Find where the given text appears and provide that cell's center as [x, y] coordinate. 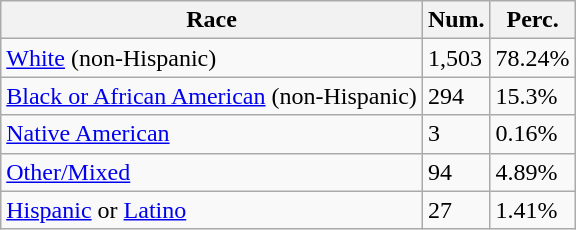
78.24% [532, 58]
1,503 [456, 58]
Perc. [532, 20]
94 [456, 172]
27 [456, 210]
Num. [456, 20]
Hispanic or Latino [212, 210]
1.41% [532, 210]
Black or African American (non-Hispanic) [212, 96]
Native American [212, 134]
Race [212, 20]
Other/Mixed [212, 172]
0.16% [532, 134]
15.3% [532, 96]
4.89% [532, 172]
294 [456, 96]
3 [456, 134]
White (non-Hispanic) [212, 58]
